Locate the cell with the specified text and output its [x, y] center coordinate. 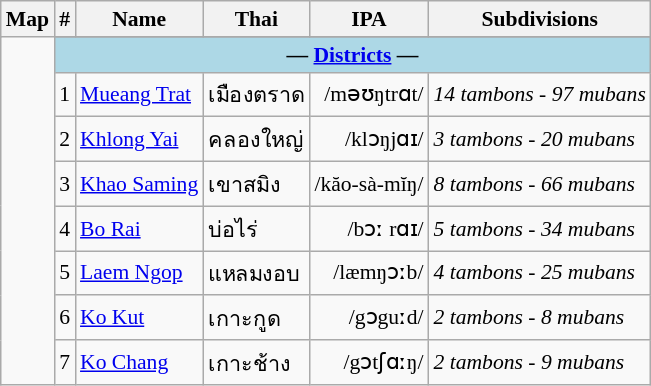
# [64, 19]
Mueang Trat [139, 94]
6 [64, 318]
2 tambons - 8 mubans [539, 318]
/məʊŋtrɑt/ [368, 94]
Bo Rai [139, 228]
เมืองตราด [256, 94]
คลองใหญ่ [256, 140]
3 tambons - 20 mubans [539, 140]
Khao Saming [139, 184]
/bɔː rɑɪ/ [368, 228]
/læmŋɔːb/ [368, 274]
/klɔŋjɑɪ/ [368, 140]
14 tambons - 97 mubans [539, 94]
เกาะช้าง [256, 362]
Khlong Yai [139, 140]
5 tambons - 34 mubans [539, 228]
IPA [368, 19]
บ่อไร่ [256, 228]
3 [64, 184]
Laem Ngop [139, 274]
4 [64, 228]
7 [64, 362]
Map [28, 19]
— Districts — [352, 55]
/gɔguːd/ [368, 318]
Thai [256, 19]
เขาสมิง [256, 184]
2 [64, 140]
แหลมงอบ [256, 274]
/gɔtʃɑːŋ/ [368, 362]
2 tambons - 9 mubans [539, 362]
8 tambons - 66 mubans [539, 184]
เกาะกูด [256, 318]
/kăo-sà-mĭŋ/ [368, 184]
Ko Chang [139, 362]
Ko Kut [139, 318]
Subdivisions [539, 19]
1 [64, 94]
Name [139, 19]
4 tambons - 25 mubans [539, 274]
5 [64, 274]
